Output the [x, y] coordinate of the center of the cell containing the given text.  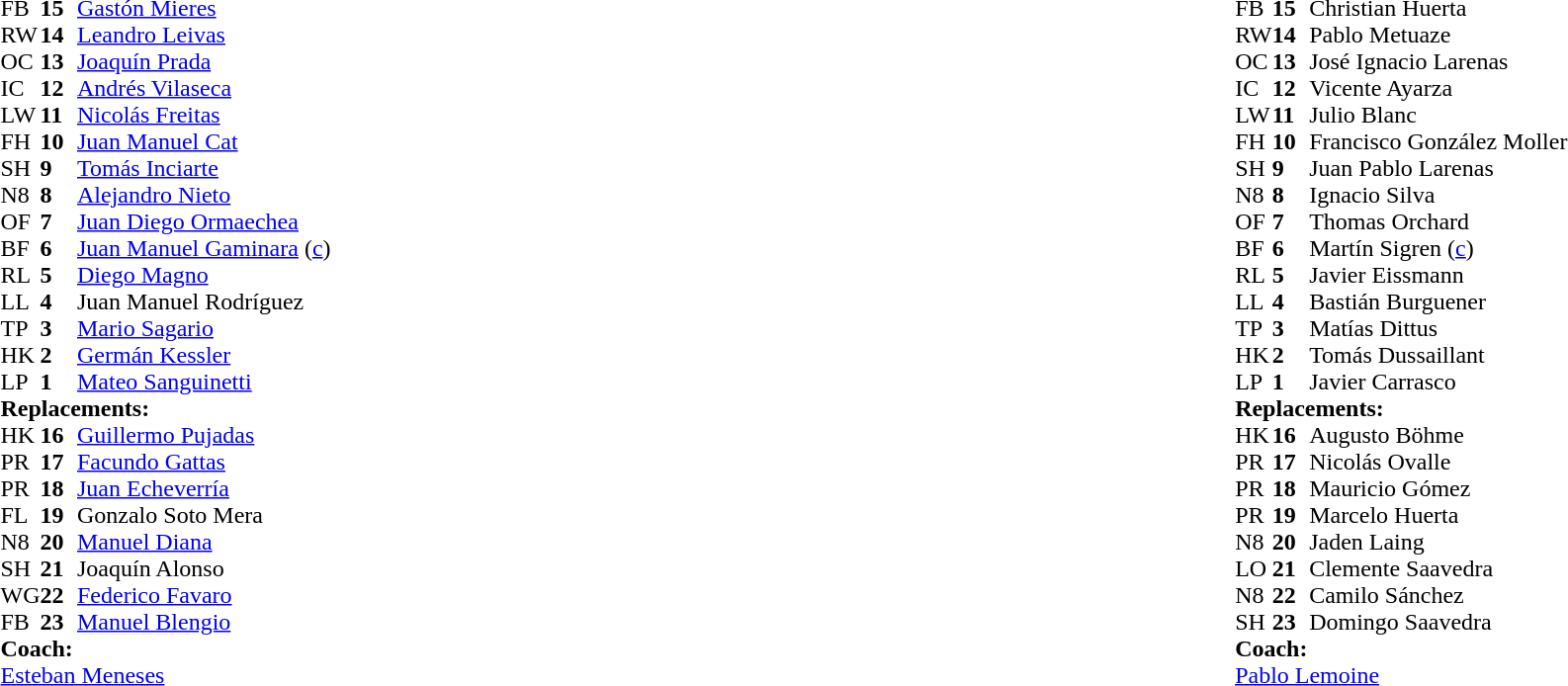
Federico Favaro [204, 595]
Camilo Sánchez [1437, 595]
Leandro Leivas [204, 36]
Tomás Dussaillant [1437, 356]
Juan Echeverría [204, 488]
Alejandro Nieto [204, 196]
Germán Kessler [204, 356]
Bastián Burguener [1437, 302]
Mateo Sanguinetti [204, 382]
Martín Sigren (c) [1437, 249]
Tomás Inciarte [204, 168]
Mauricio Gómez [1437, 488]
Clemente Saavedra [1437, 569]
Manuel Diana [204, 542]
Juan Pablo Larenas [1437, 168]
Javier Eissmann [1437, 275]
Andrés Vilaseca [204, 89]
Thomas Orchard [1437, 221]
Julio Blanc [1437, 115]
Francisco González Moller [1437, 142]
Juan Manuel Gaminara (c) [204, 249]
Pablo Metuaze [1437, 36]
Joaquín Alonso [204, 569]
WG [20, 595]
LO [1254, 569]
Augusto Böhme [1437, 435]
Vicente Ayarza [1437, 89]
Diego Magno [204, 275]
FB [20, 623]
FL [20, 516]
Ignacio Silva [1437, 196]
José Ignacio Larenas [1437, 61]
Facundo Gattas [204, 463]
Javier Carrasco [1437, 382]
Marcelo Huerta [1437, 516]
Manuel Blengio [204, 623]
Mario Sagario [204, 328]
Juan Diego Ormaechea [204, 221]
Juan Manuel Rodríguez [204, 302]
Guillermo Pujadas [204, 435]
Domingo Saavedra [1437, 623]
Jaden Laing [1437, 542]
Joaquín Prada [204, 61]
Gonzalo Soto Mera [204, 516]
Nicolás Ovalle [1437, 463]
Matías Dittus [1437, 328]
Nicolás Freitas [204, 115]
Juan Manuel Cat [204, 142]
